Provide the (x, y) coordinate of the cell's center where the given text is located.  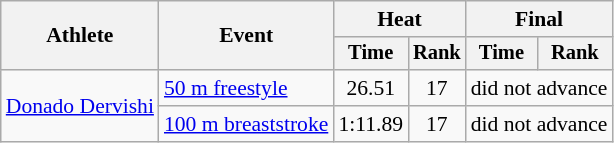
Athlete (80, 36)
Event (246, 36)
Heat (399, 19)
1:11.89 (370, 124)
26.51 (370, 88)
Donado Dervishi (80, 106)
50 m freestyle (246, 88)
Final (540, 19)
100 m breaststroke (246, 124)
